Provide the (x, y) coordinate of the cell's center where the given text is located.  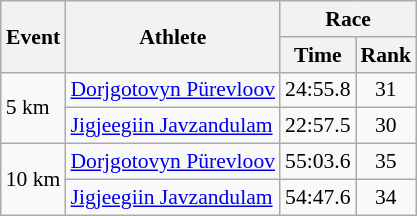
Race (348, 19)
31 (386, 90)
35 (386, 162)
10 km (34, 180)
22:57.5 (318, 126)
30 (386, 126)
Time (318, 55)
5 km (34, 108)
54:47.6 (318, 197)
55:03.6 (318, 162)
Rank (386, 55)
24:55.8 (318, 90)
Event (34, 36)
34 (386, 197)
Athlete (172, 36)
